Detect which cell encompasses the target text, then output its [x, y] center coordinate. 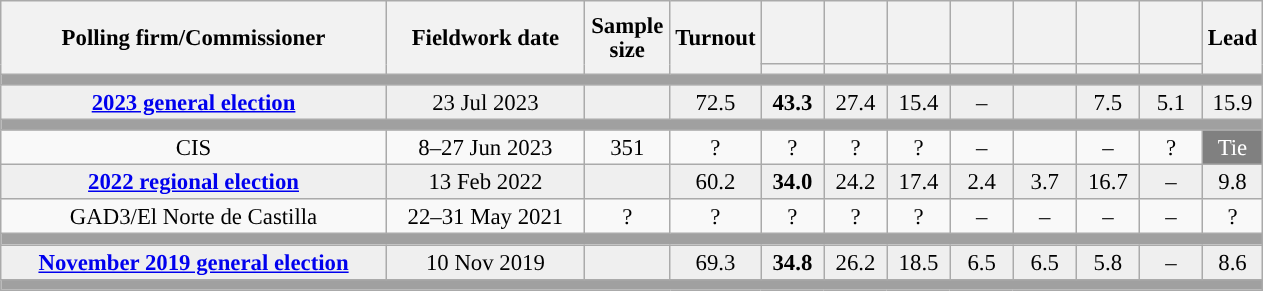
15.4 [918, 102]
10 Nov 2019 [485, 262]
17.4 [918, 182]
13 Feb 2022 [485, 182]
34.8 [792, 262]
5.8 [1108, 262]
8–27 Jun 2023 [485, 148]
2022 regional election [194, 182]
72.5 [716, 102]
8.6 [1232, 262]
Tie [1232, 148]
Turnout [716, 38]
351 [627, 148]
3.7 [1044, 182]
5.1 [1170, 102]
24.2 [856, 182]
GAD3/El Norte de Castilla [194, 218]
2.4 [982, 182]
26.2 [856, 262]
16.7 [1108, 182]
Sample size [627, 38]
7.5 [1108, 102]
CIS [194, 148]
69.3 [716, 262]
60.2 [716, 182]
Polling firm/Commissioner [194, 38]
18.5 [918, 262]
15.9 [1232, 102]
2023 general election [194, 102]
Fieldwork date [485, 38]
9.8 [1232, 182]
34.0 [792, 182]
23 Jul 2023 [485, 102]
22–31 May 2021 [485, 218]
27.4 [856, 102]
43.3 [792, 102]
November 2019 general election [194, 262]
Lead [1232, 38]
